Pinpoint the cell where the given text exists, returning its (X, Y) midpoint coordinate. 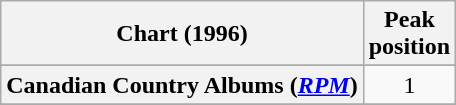
Peakposition (409, 34)
1 (409, 85)
Canadian Country Albums (RPM) (182, 85)
Chart (1996) (182, 34)
